Detect which cell encompasses the target text, then output its (X, Y) center coordinate. 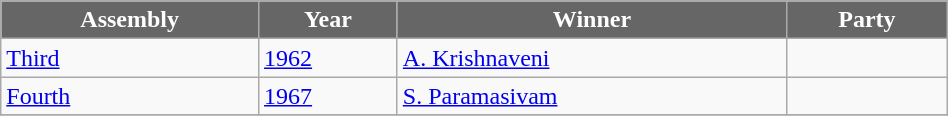
Assembly (130, 20)
Fourth (130, 96)
Party (868, 20)
Year (328, 20)
Third (130, 58)
Winner (592, 20)
S. Paramasivam (592, 96)
1962 (328, 58)
A. Krishnaveni (592, 58)
1967 (328, 96)
